Provide the (X, Y) coordinate of the cell's center where the given text is located.  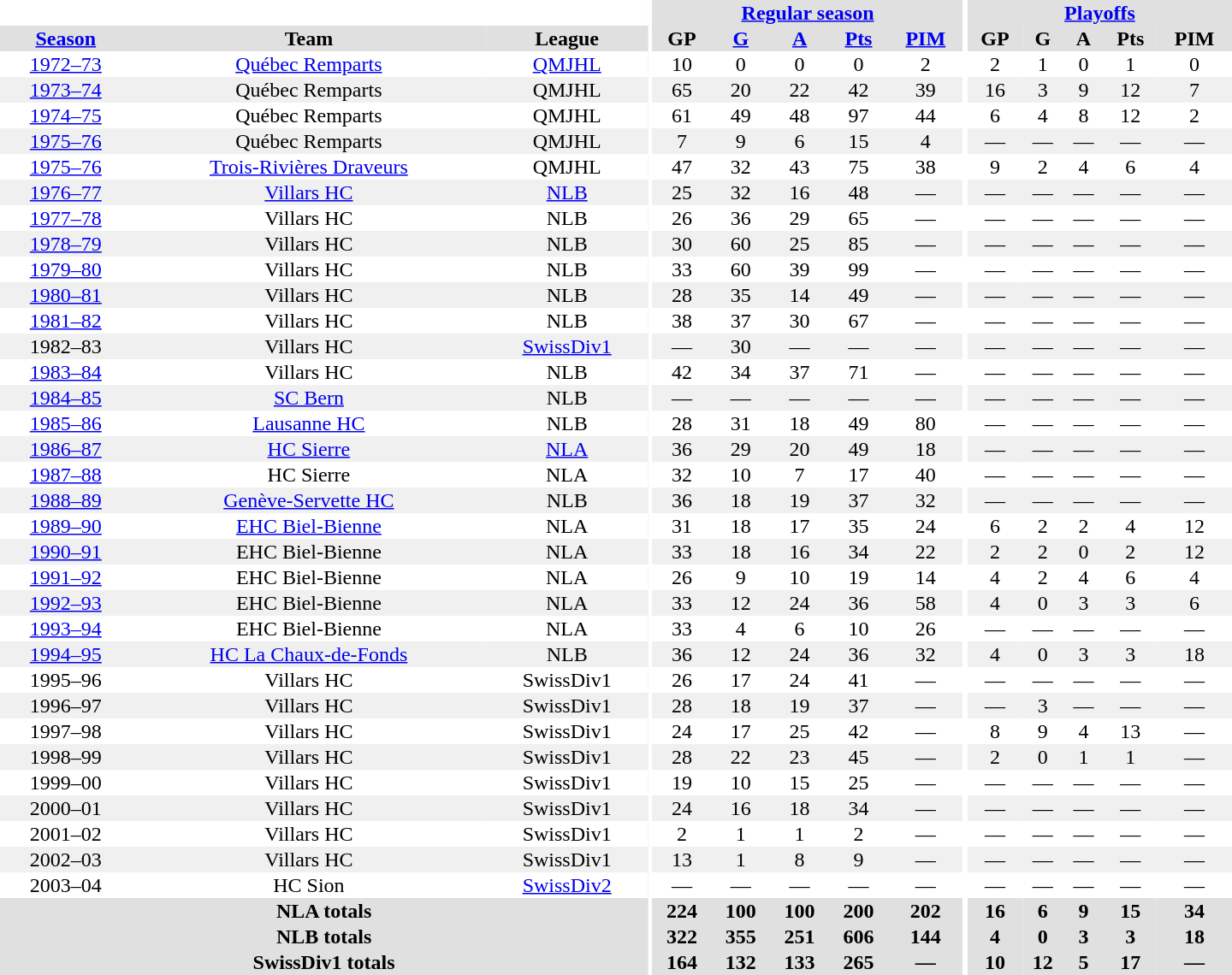
Regular season (808, 13)
43 (799, 167)
47 (681, 167)
58 (926, 603)
132 (741, 962)
1993–94 (66, 629)
1972–73 (66, 64)
44 (926, 115)
Team (310, 38)
99 (859, 269)
League (566, 38)
1977–78 (66, 218)
1999–00 (66, 783)
61 (681, 115)
85 (859, 244)
1992–93 (66, 603)
1985–86 (66, 423)
1984–85 (66, 398)
200 (859, 911)
67 (859, 321)
41 (859, 680)
Lausanne HC (310, 423)
SC Bern (310, 398)
1973–74 (66, 90)
1998–99 (66, 757)
80 (926, 423)
1987–88 (66, 475)
322 (681, 937)
144 (926, 937)
Genève-Servette HC (310, 500)
23 (799, 757)
1994–95 (66, 654)
1978–79 (66, 244)
1981–82 (66, 321)
606 (859, 937)
97 (859, 115)
SwissDiv1 totals (323, 962)
2001–02 (66, 834)
1979–80 (66, 269)
HC Sion (310, 885)
1991–92 (66, 577)
1974–75 (66, 115)
5 (1084, 962)
1982–83 (66, 346)
1980–81 (66, 295)
1989–90 (66, 526)
1996–97 (66, 706)
45 (859, 757)
2000–01 (66, 808)
71 (859, 372)
1990–91 (66, 552)
HC La Chaux-de-Fonds (310, 654)
Playoffs (1100, 13)
Season (66, 38)
75 (859, 167)
NLB totals (323, 937)
251 (799, 937)
224 (681, 911)
265 (859, 962)
40 (926, 475)
202 (926, 911)
355 (741, 937)
1995–96 (66, 680)
Trois-Rivières Draveurs (310, 167)
2002–03 (66, 860)
1983–84 (66, 372)
2003–04 (66, 885)
1986–87 (66, 449)
1988–89 (66, 500)
164 (681, 962)
1997–98 (66, 731)
NLA totals (323, 911)
133 (799, 962)
SwissDiv2 (566, 885)
1976–77 (66, 192)
